Capture the cell that displays the provided text and extract its [X, Y] central coordinate. 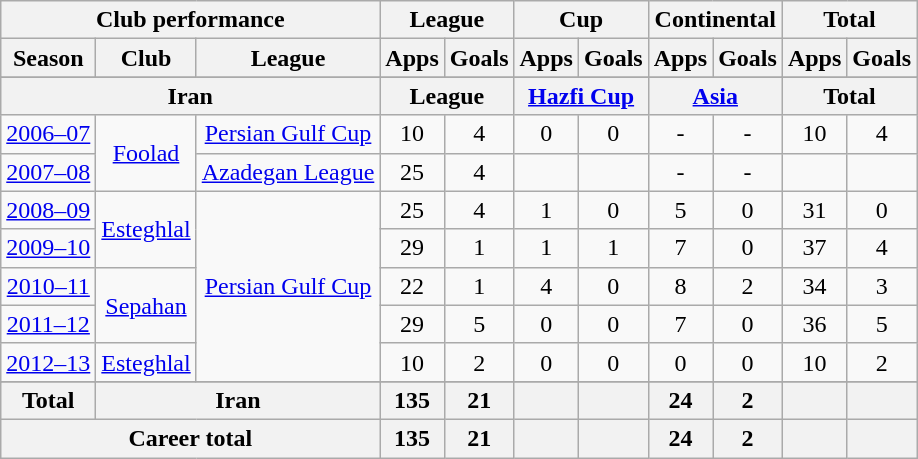
3 [882, 286]
Club performance [190, 20]
Azadegan League [288, 172]
Club [146, 58]
Sepahan [146, 305]
Cup [581, 20]
2006–07 [48, 134]
Hazfi Cup [581, 96]
Asia [715, 96]
Continental [715, 20]
2011–12 [48, 324]
2008–09 [48, 210]
34 [814, 286]
Career total [190, 438]
2007–08 [48, 172]
36 [814, 324]
Foolad [146, 153]
31 [814, 210]
8 [680, 286]
37 [814, 248]
2012–13 [48, 362]
22 [412, 286]
Season [48, 58]
2009–10 [48, 248]
2010–11 [48, 286]
